Provide the (X, Y) coordinate of the cell's center where the given text is located.  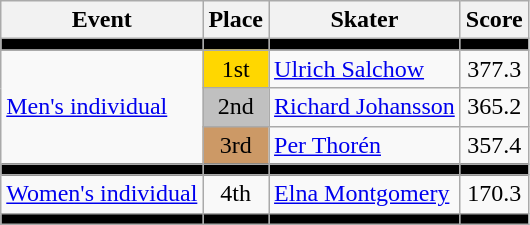
Richard Johansson (365, 107)
4th (236, 194)
Per Thorén (365, 145)
Score (494, 20)
Ulrich Salchow (365, 69)
Skater (365, 20)
Women's individual (102, 194)
Event (102, 20)
1st (236, 69)
365.2 (494, 107)
3rd (236, 145)
Place (236, 20)
170.3 (494, 194)
377.3 (494, 69)
2nd (236, 107)
357.4 (494, 145)
Men's individual (102, 107)
Elna Montgomery (365, 194)
